From the cell containing the given text, extract its center point as (x, y) coordinate. 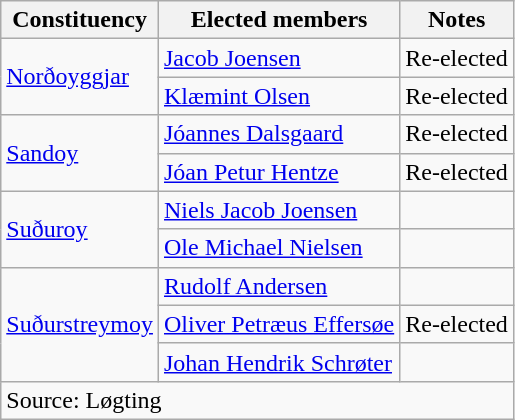
Jóannes Dalsgaard (278, 134)
Ole Michael Nielsen (278, 248)
Klæmint Olsen (278, 96)
Norðoyggjar (80, 77)
Niels Jacob Joensen (278, 210)
Sandoy (80, 153)
Notes (457, 20)
Suðurstreymoy (80, 324)
Johan Hendrik Schrøter (278, 362)
Jacob Joensen (278, 58)
Elected members (278, 20)
Oliver Petræus Effersøe (278, 324)
Suðuroy (80, 229)
Rudolf Andersen (278, 286)
Source: Løgting (258, 400)
Constituency (80, 20)
Jóan Petur Hentze (278, 172)
